Determine the [x, y] coordinate at the center of the cell enclosing the given text.  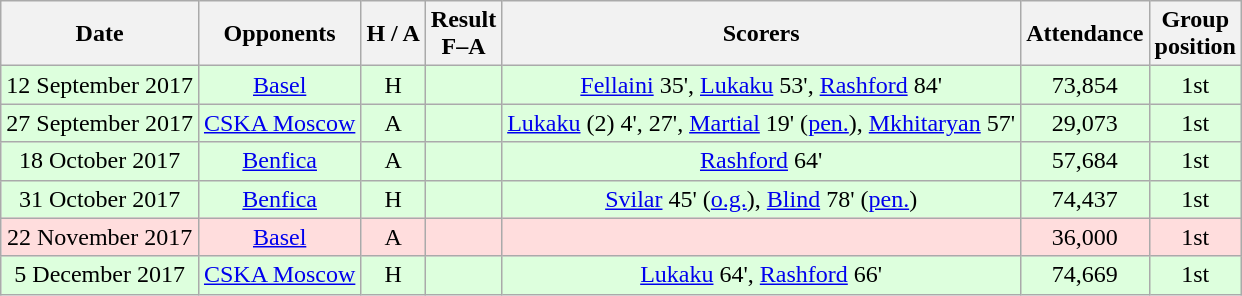
Attendance [1085, 34]
Groupposition [1195, 34]
73,854 [1085, 85]
Fellaini 35', Lukaku 53', Rashford 84' [762, 85]
22 November 2017 [100, 237]
31 October 2017 [100, 199]
Svilar 45' (o.g.), Blind 78' (pen.) [762, 199]
36,000 [1085, 237]
Opponents [279, 34]
27 September 2017 [100, 123]
H / A [393, 34]
Scorers [762, 34]
5 December 2017 [100, 275]
12 September 2017 [100, 85]
29,073 [1085, 123]
Lukaku 64', Rashford 66' [762, 275]
57,684 [1085, 161]
Date [100, 34]
74,437 [1085, 199]
ResultF–A [463, 34]
Rashford 64' [762, 161]
18 October 2017 [100, 161]
74,669 [1085, 275]
Lukaku (2) 4', 27', Martial 19' (pen.), Mkhitaryan 57' [762, 123]
